Locate the cell with the specified text and output its [X, Y] center coordinate. 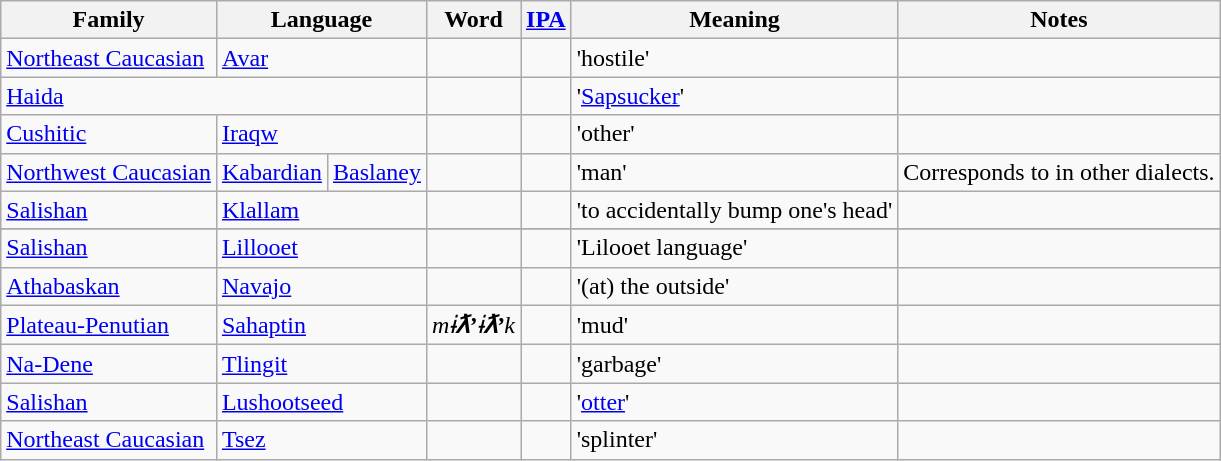
Family [109, 20]
Sahaptin [321, 325]
IPA [546, 20]
Baslaney [376, 172]
Notes [1059, 20]
'mud' [734, 325]
'man' [734, 172]
Tlingit [321, 364]
'splinter' [734, 440]
'hostile' [734, 58]
Lushootseed [321, 402]
Northwest Caucasian [109, 172]
Word [473, 20]
Language [321, 20]
Avar [321, 58]
Haida [214, 96]
'other' [734, 134]
Lillooet [321, 248]
Corresponds to in other dialects. [1059, 172]
Cushitic [109, 134]
Plateau-Penutian [109, 325]
Navajo [321, 286]
Tsez [321, 440]
Na-Dene [109, 364]
Athabaskan [109, 286]
Meaning [734, 20]
'(at) the outside' [734, 286]
'garbage' [734, 364]
Klallam [321, 210]
Kabardian [272, 172]
'Sapsucker' [734, 96]
Iraqw [321, 134]
'to accidentally bump one's head' [734, 210]
'otter' [734, 402]
'Lilooet language' [734, 248]
mɨƛ’ɨƛ’k [473, 325]
